Provide the [x, y] coordinate of the cell's center where the given text is located.  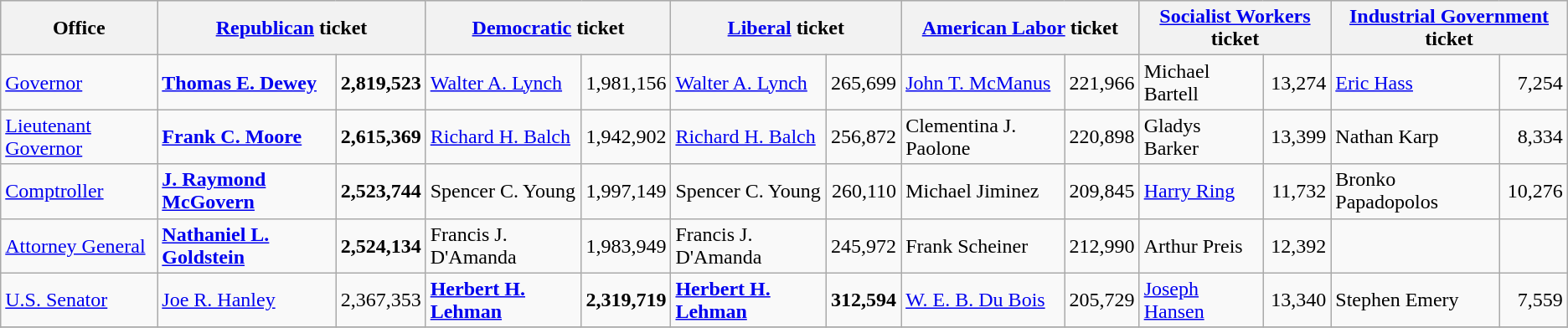
Industrial Government ticket [1449, 28]
13,340 [1297, 300]
1,942,902 [627, 137]
209,845 [1102, 191]
13,399 [1297, 137]
245,972 [864, 246]
Arthur Preis [1201, 246]
American Labor ticket [1020, 28]
2,615,369 [380, 137]
221,966 [1102, 82]
Lieutenant Governor [79, 137]
U.S. Senator [79, 300]
312,594 [864, 300]
212,990 [1102, 246]
Clementina J. Paolone [983, 137]
Michael Jiminez [983, 191]
220,898 [1102, 137]
Nathaniel L. Goldstein [246, 246]
1,981,156 [627, 82]
Democratic ticket [548, 28]
11,732 [1297, 191]
Frank Scheiner [983, 246]
Attorney General [79, 246]
Harry Ring [1201, 191]
Eric Hass [1416, 82]
2,319,719 [627, 300]
Bronko Papadopolos [1416, 191]
7,254 [1534, 82]
W. E. B. Du Bois [983, 300]
265,699 [864, 82]
Joe R. Hanley [246, 300]
Office [79, 28]
Socialist Workers ticket [1235, 28]
Michael Bartell [1201, 82]
8,334 [1534, 137]
Thomas E. Dewey [246, 82]
256,872 [864, 137]
Nathan Karp [1416, 137]
Liberal ticket [786, 28]
John T. McManus [983, 82]
1,997,149 [627, 191]
Frank C. Moore [246, 137]
10,276 [1534, 191]
Republican ticket [291, 28]
J. Raymond McGovern [246, 191]
1,983,949 [627, 246]
Gladys Barker [1201, 137]
7,559 [1534, 300]
Comptroller [79, 191]
13,274 [1297, 82]
2,524,134 [380, 246]
Joseph Hansen [1201, 300]
2,819,523 [380, 82]
205,729 [1102, 300]
12,392 [1297, 246]
260,110 [864, 191]
Stephen Emery [1416, 300]
2,523,744 [380, 191]
2,367,353 [380, 300]
Governor [79, 82]
